Output the [X, Y] coordinate of the center of the cell containing the given text.  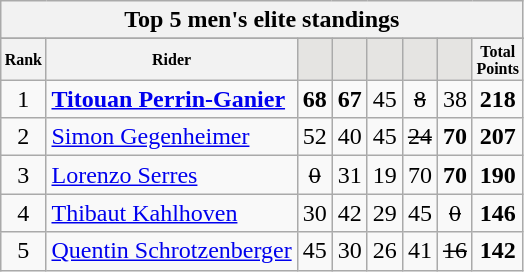
4 [24, 213]
3 [24, 175]
142 [498, 251]
146 [498, 213]
24 [420, 137]
29 [384, 213]
Simon Gegenheimer [172, 137]
2 [24, 137]
207 [498, 137]
Rank [24, 60]
Thibaut Kahlhoven [172, 213]
26 [384, 251]
52 [314, 137]
1 [24, 99]
TotalPoints [498, 60]
Rider [172, 60]
19 [384, 175]
8 [420, 99]
218 [498, 99]
16 [454, 251]
Titouan Perrin-Ganier [172, 99]
40 [350, 137]
31 [350, 175]
41 [420, 251]
Quentin Schrotzenberger [172, 251]
42 [350, 213]
68 [314, 99]
67 [350, 99]
Top 5 men's elite standings [262, 20]
38 [454, 99]
Lorenzo Serres [172, 175]
190 [498, 175]
5 [24, 251]
